Search for the cell housing the specified text and yield its (x, y) center coordinate. 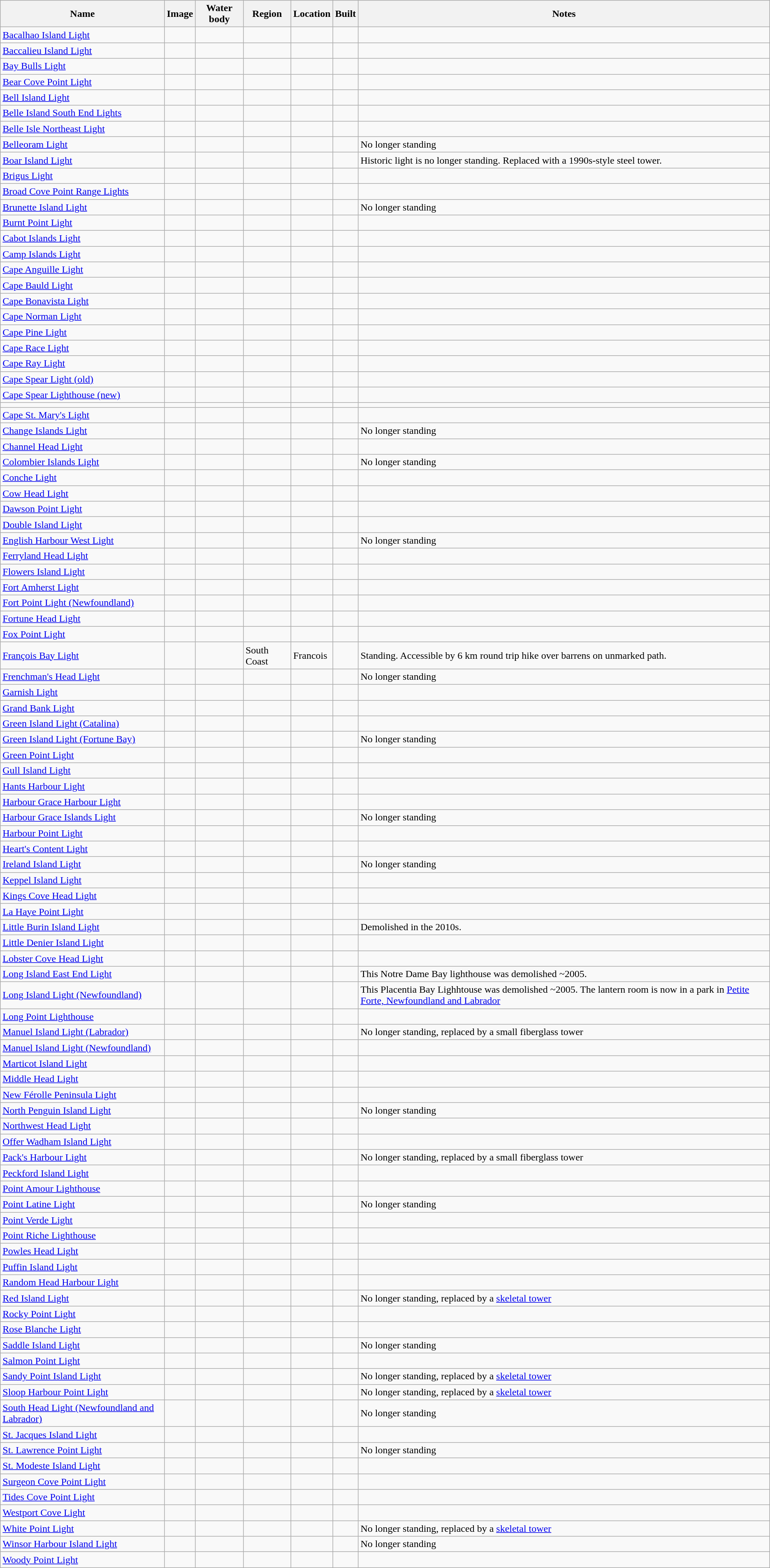
Baccalieu Island Light (82, 51)
Marticot Island Light (82, 1063)
Garnish Light (82, 692)
Westport Cove Light (82, 1513)
Belleoram Light (82, 144)
Cape St. Mary's Light (82, 415)
Francois (312, 655)
Green Island Light (Fortune Bay) (82, 739)
Kings Cove Head Light (82, 896)
Cape Anguille Light (82, 270)
New Férolle Peninsula Light (82, 1095)
Fort Point Light (Newfoundland) (82, 603)
Rocky Point Light (82, 1314)
Tides Cove Point Light (82, 1497)
Channel Head Light (82, 446)
Point Latine Light (82, 1204)
Bear Cove Point Light (82, 82)
Harbour Grace Islands Light (82, 818)
Long Island East End Light (82, 974)
St. Lawrence Point Light (82, 1450)
Historic light is no longer standing. Replaced with a 1990s-style steel tower. (564, 160)
Harbour Point Light (82, 833)
Double Island Light (82, 525)
Burnt Point Light (82, 223)
Keppel Island Light (82, 880)
Saddle Island Light (82, 1345)
Point Amour Lighthouse (82, 1188)
Cabot Islands Light (82, 239)
Dawson Point Light (82, 509)
Cape Race Light (82, 348)
Ireland Island Light (82, 864)
Name (82, 14)
Cape Pine Light (82, 332)
Change Islands Light (82, 431)
Fox Point Light (82, 634)
North Penguin Island Light (82, 1110)
Brigus Light (82, 176)
South Head Light (Newfoundland and Labrador) (82, 1413)
Boar Island Light (82, 160)
Little Denier Island Light (82, 943)
Demolished in the 2010s. (564, 927)
Peckford Island Light (82, 1173)
St. Jacques Island Light (82, 1434)
Cow Head Light (82, 493)
Camp Islands Light (82, 254)
Hants Harbour Light (82, 786)
Bay Bulls Light (82, 66)
Notes (564, 14)
Long Point Lighthouse (82, 1017)
Fortune Head Light (82, 618)
St. Modeste Island Light (82, 1466)
Cape Norman Light (82, 317)
Point Verde Light (82, 1220)
Region (267, 14)
South Coast (267, 655)
Fort Amherst Light (82, 587)
Point Riche Lighthouse (82, 1236)
Colombier Islands Light (82, 462)
White Point Light (82, 1529)
Surgeon Cove Point Light (82, 1482)
Frenchman's Head Light (82, 676)
Green Point Light (82, 755)
Lobster Cove Head Light (82, 959)
François Bay Light (82, 655)
Cape Bonavista Light (82, 301)
Image (180, 14)
Woody Point Light (82, 1560)
Green Island Light (Catalina) (82, 724)
Red Island Light (82, 1298)
Manuel Island Light (Newfoundland) (82, 1048)
Cape Spear Lighthouse (new) (82, 395)
Water body (219, 14)
English Harbour West Light (82, 540)
Gull Island Light (82, 771)
Bell Island Light (82, 97)
Belle Isle Northeast Light (82, 129)
Cape Bauld Light (82, 285)
Sloop Harbour Point Light (82, 1392)
Little Burin Island Light (82, 927)
La Haye Point Light (82, 911)
Sandy Point Island Light (82, 1376)
Grand Bank Light (82, 708)
Ferryland Head Light (82, 556)
Offer Wadham Island Light (82, 1142)
Flowers Island Light (82, 572)
Heart's Content Light (82, 849)
Built (346, 14)
Broad Cove Point Range Lights (82, 191)
This Placentia Bay Lighhtouse was demolished ~2005. The lantern room is now in a park in Petite Forte, Newfoundland and Labrador (564, 995)
Rose Blanche Light (82, 1329)
Long Island Light (Newfoundland) (82, 995)
Brunette Island Light (82, 207)
Bacalhao Island Light (82, 35)
Northwest Head Light (82, 1126)
Random Head Harbour Light (82, 1283)
Location (312, 14)
Pack's Harbour Light (82, 1157)
Powles Head Light (82, 1251)
Puffin Island Light (82, 1267)
Winsor Harbour Island Light (82, 1544)
Middle Head Light (82, 1079)
This Notre Dame Bay lighthouse was demolished ~2005. (564, 974)
Manuel Island Light (Labrador) (82, 1032)
Cape Ray Light (82, 364)
Harbour Grace Harbour Light (82, 802)
Cape Spear Light (old) (82, 379)
Conche Light (82, 478)
Belle Island South End Lights (82, 113)
Salmon Point Light (82, 1361)
Standing. Accessible by 6 km round trip hike over barrens on unmarked path. (564, 655)
